Find where the given text appears and provide that cell's center as [X, Y] coordinate. 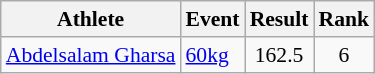
60kg [213, 55]
Athlete [91, 19]
Rank [344, 19]
162.5 [280, 55]
Abdelsalam Gharsa [91, 55]
Event [213, 19]
Result [280, 19]
6 [344, 55]
